Scan for the cell matching the given text and deliver its (x, y) coordinate at center. 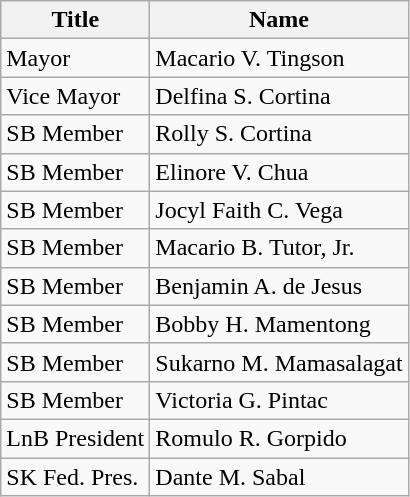
Jocyl Faith C. Vega (279, 210)
LnB President (76, 438)
Vice Mayor (76, 96)
Title (76, 20)
Sukarno M. Mamasalagat (279, 362)
Macario V. Tingson (279, 58)
Mayor (76, 58)
Elinore V. Chua (279, 172)
Victoria G. Pintac (279, 400)
Delfina S. Cortina (279, 96)
Romulo R. Gorpido (279, 438)
Benjamin A. de Jesus (279, 286)
Rolly S. Cortina (279, 134)
Name (279, 20)
SK Fed. Pres. (76, 477)
Macario B. Tutor, Jr. (279, 248)
Bobby H. Mamentong (279, 324)
Dante M. Sabal (279, 477)
